Find where the given text appears and provide that cell's center as (X, Y) coordinate. 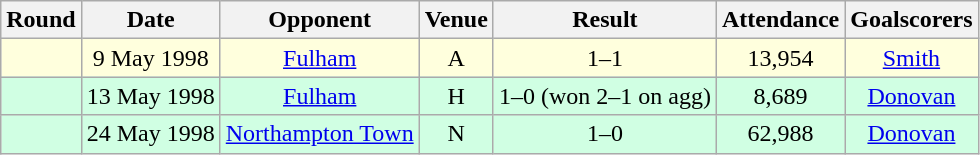
Smith (912, 58)
Venue (456, 20)
8,689 (780, 96)
1–0 (604, 134)
1–1 (604, 58)
Attendance (780, 20)
Date (150, 20)
Goalscorers (912, 20)
Round (41, 20)
H (456, 96)
9 May 1998 (150, 58)
13 May 1998 (150, 96)
1–0 (won 2–1 on agg) (604, 96)
Result (604, 20)
N (456, 134)
13,954 (780, 58)
24 May 1998 (150, 134)
A (456, 58)
Opponent (320, 20)
Northampton Town (320, 134)
62,988 (780, 134)
